Output the [X, Y] coordinate of the center of the cell containing the given text.  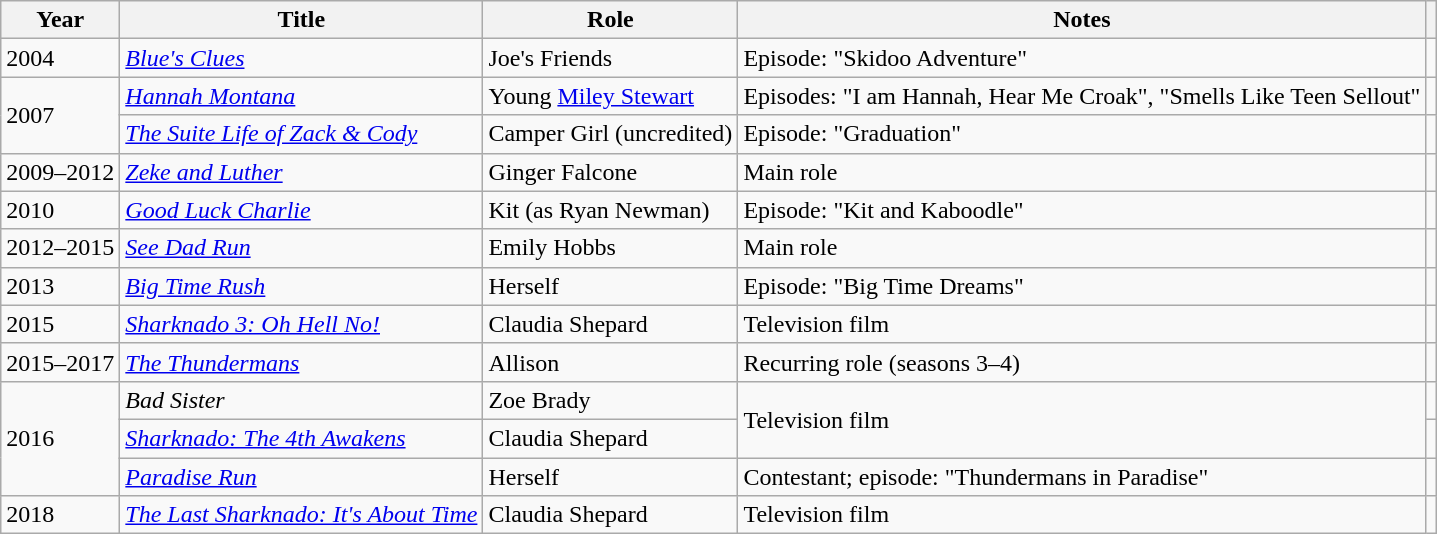
Young Miley Stewart [610, 96]
Hannah Montana [302, 96]
Notes [1082, 20]
See Dad Run [302, 248]
Blue's Clues [302, 58]
Episode: "Big Time Dreams" [1082, 286]
Bad Sister [302, 400]
Kit (as Ryan Newman) [610, 210]
Episode: "Graduation" [1082, 134]
2009–2012 [60, 172]
The Last Sharknado: It's About Time [302, 515]
Role [610, 20]
2004 [60, 58]
Joe's Friends [610, 58]
Sharknado: The 4th Awakens [302, 438]
Episode: "Skidoo Adventure" [1082, 58]
2015–2017 [60, 362]
Ginger Falcone [610, 172]
Title [302, 20]
Episodes: "I am Hannah, Hear Me Croak", "Smells Like Teen Sellout" [1082, 96]
The Thundermans [302, 362]
Year [60, 20]
The Suite Life of Zack & Cody [302, 134]
Episode: "Kit and Kaboodle" [1082, 210]
Good Luck Charlie [302, 210]
Camper Girl (uncredited) [610, 134]
2015 [60, 324]
Paradise Run [302, 477]
2018 [60, 515]
Allison [610, 362]
Zeke and Luther [302, 172]
2016 [60, 438]
2007 [60, 115]
Emily Hobbs [610, 248]
Sharknado 3: Oh Hell No! [302, 324]
Contestant; episode: "Thundermans in Paradise" [1082, 477]
2013 [60, 286]
Zoe Brady [610, 400]
Big Time Rush [302, 286]
2010 [60, 210]
2012–2015 [60, 248]
Recurring role (seasons 3–4) [1082, 362]
